Return [X, Y] of the center of cell containing provided text 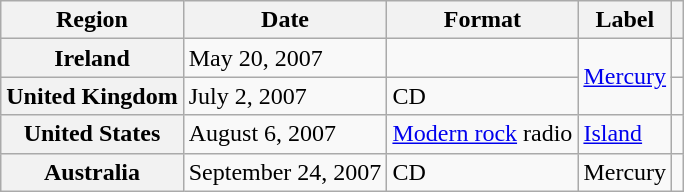
August 6, 2007 [285, 134]
Australia [92, 172]
United Kingdom [92, 96]
Date [285, 20]
Format [482, 20]
United States [92, 134]
May 20, 2007 [285, 58]
July 2, 2007 [285, 96]
Modern rock radio [482, 134]
Region [92, 20]
September 24, 2007 [285, 172]
Ireland [92, 58]
Label [625, 20]
Island [625, 134]
